Output the (X, Y) coordinate of the center of the cell containing the given text.  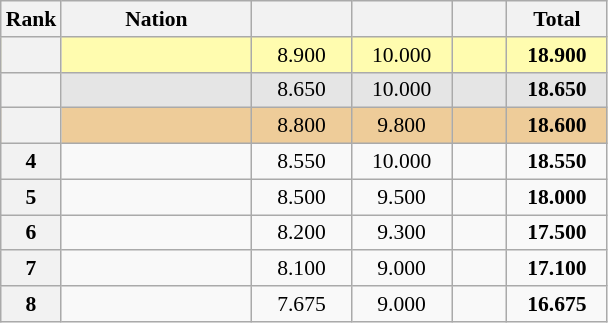
8 (32, 304)
Rank (32, 19)
8.650 (301, 90)
18.000 (557, 197)
7 (32, 269)
17.100 (557, 269)
Total (557, 19)
4 (32, 162)
8.200 (301, 233)
16.675 (557, 304)
18.900 (557, 55)
6 (32, 233)
18.550 (557, 162)
9.800 (402, 126)
8.500 (301, 197)
8.900 (301, 55)
8.800 (301, 126)
7.675 (301, 304)
17.500 (557, 233)
8.100 (301, 269)
5 (32, 197)
18.650 (557, 90)
9.500 (402, 197)
Nation (156, 19)
18.600 (557, 126)
9.300 (402, 233)
8.550 (301, 162)
